Search for the cell housing the specified text and yield its (x, y) center coordinate. 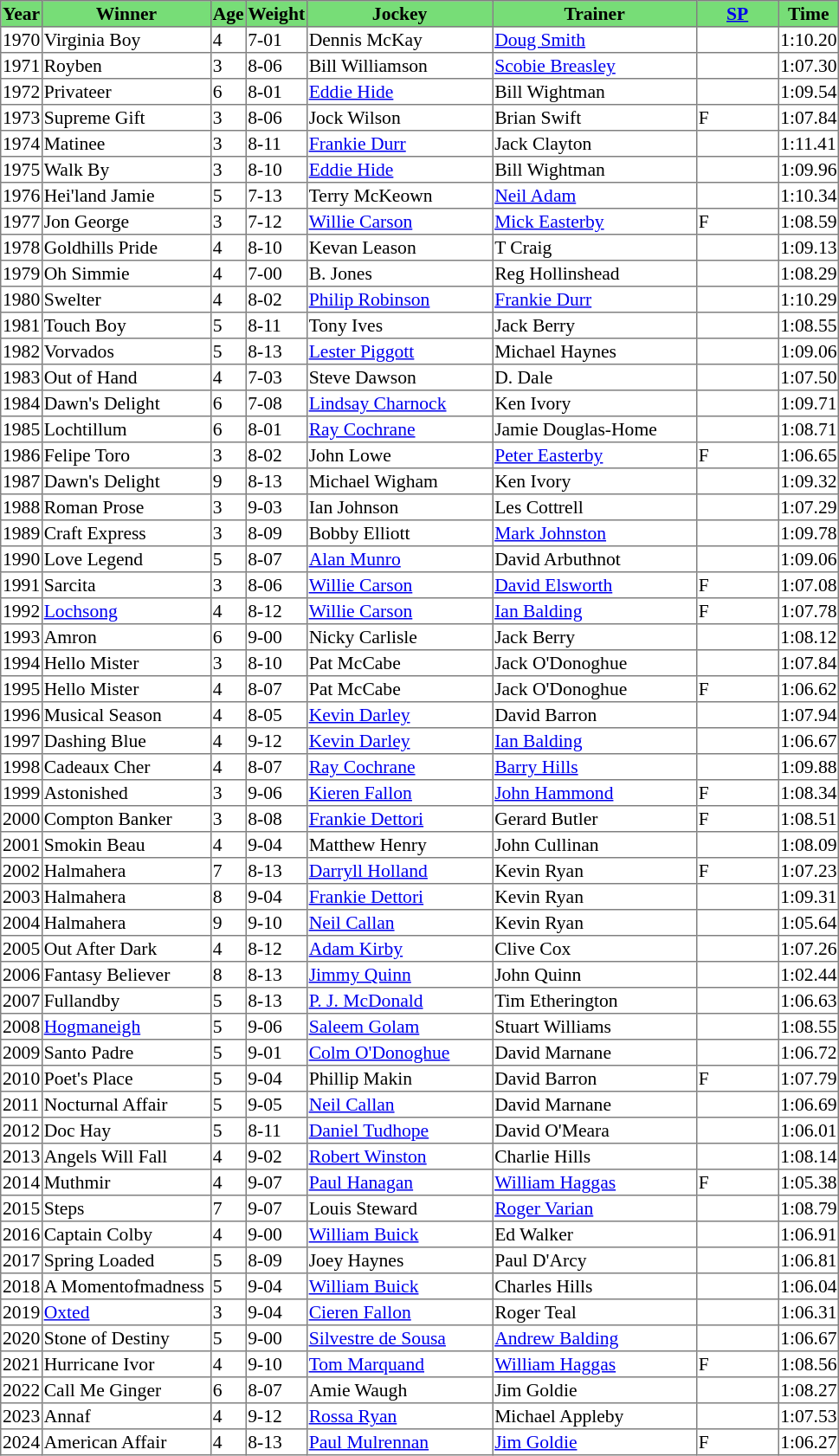
Bobby Elliott (399, 533)
1:06.81 (809, 1260)
1997 (22, 741)
Matinee (126, 144)
2001 (22, 845)
1987 (22, 481)
1:07.08 (809, 585)
Jockey (399, 14)
Touch Boy (126, 325)
8-05 (276, 715)
7-03 (276, 377)
1:10.20 (809, 40)
B. Jones (399, 274)
Peter Easterby (595, 455)
Robert Winston (399, 1156)
1992 (22, 611)
Trainer (595, 14)
Stone of Destiny (126, 1338)
Amron (126, 637)
1:09.71 (809, 403)
Santo Padre (126, 1053)
Compton Banker (126, 819)
8-08 (276, 819)
Paul Hanagan (399, 1182)
Poet's Place (126, 1079)
1:07.78 (809, 611)
Charlie Hills (595, 1156)
1:05.64 (809, 923)
Out After Dark (126, 949)
2015 (22, 1208)
Doug Smith (595, 40)
Astonished (126, 793)
Craft Express (126, 533)
1:06.69 (809, 1105)
1:06.65 (809, 455)
Lindsay Charnock (399, 403)
7-01 (276, 40)
Rossa Ryan (399, 1416)
2010 (22, 1079)
John Quinn (595, 975)
Sarcita (126, 585)
1:08.29 (809, 274)
Captain Colby (126, 1234)
1:08.14 (809, 1156)
2012 (22, 1131)
1:08.56 (809, 1364)
7-12 (276, 222)
2018 (22, 1286)
Kieren Fallon (399, 793)
Lochtillum (126, 429)
Musical Season (126, 715)
Bill Williamson (399, 66)
John Cullinan (595, 845)
Les Cottrell (595, 507)
1998 (22, 767)
Stuart Williams (595, 1027)
Matthew Henry (399, 845)
Spring Loaded (126, 1260)
Phillip Makin (399, 1079)
1:08.79 (809, 1208)
1984 (22, 403)
Neil Adam (595, 196)
1:06.01 (809, 1131)
Andrew Balding (595, 1338)
Silvestre de Sousa (399, 1338)
2011 (22, 1105)
Amie Waugh (399, 1390)
2016 (22, 1234)
Annaf (126, 1416)
2003 (22, 897)
Oxted (126, 1312)
Goldhills Pride (126, 248)
Nocturnal Affair (126, 1105)
2008 (22, 1027)
1:07.53 (809, 1416)
Paul D'Arcy (595, 1260)
1:07.30 (809, 66)
1:07.79 (809, 1079)
Brian Swift (595, 118)
Smokin Beau (126, 845)
1:08.71 (809, 429)
American Affair (126, 1442)
1985 (22, 429)
D. Dale (595, 377)
2014 (22, 1182)
1:06.04 (809, 1286)
Steve Dawson (399, 377)
1:07.94 (809, 715)
1:09.54 (809, 92)
1:08.51 (809, 819)
Vorvados (126, 351)
Philip Robinson (399, 300)
Royben (126, 66)
1970 (22, 40)
SP (737, 14)
1988 (22, 507)
1994 (22, 663)
John Lowe (399, 455)
Colm O'Donoghue (399, 1053)
John Hammond (595, 793)
Call Me Ginger (126, 1390)
Clive Cox (595, 949)
Jock Wilson (399, 118)
Lochsong (126, 611)
1982 (22, 351)
Hogmaneigh (126, 1027)
1:06.72 (809, 1053)
2006 (22, 975)
1:10.29 (809, 300)
2020 (22, 1338)
A Momentofmadness (126, 1286)
2019 (22, 1312)
1:07.50 (809, 377)
Oh Simmie (126, 274)
Saleem Golam (399, 1027)
Year (22, 14)
1:06.91 (809, 1234)
1:06.31 (809, 1312)
Cadeaux Cher (126, 767)
Roman Prose (126, 507)
2022 (22, 1390)
Hurricane Ivor (126, 1364)
1972 (22, 92)
Paul Mulrennan (399, 1442)
2013 (22, 1156)
Fullandby (126, 1001)
1:08.27 (809, 1390)
David O'Meara (595, 1131)
1981 (22, 325)
1995 (22, 689)
9-01 (276, 1053)
1:09.32 (809, 481)
1:09.31 (809, 897)
Michael Appleby (595, 1416)
1:08.09 (809, 845)
9-03 (276, 507)
1:09.78 (809, 533)
1:05.38 (809, 1182)
1975 (22, 170)
Dashing Blue (126, 741)
7-13 (276, 196)
1983 (22, 377)
1:07.26 (809, 949)
Steps (126, 1208)
1999 (22, 793)
1991 (22, 585)
1971 (22, 66)
1:11.41 (809, 144)
1993 (22, 637)
7-08 (276, 403)
Alan Munro (399, 559)
2005 (22, 949)
9-05 (276, 1105)
7-00 (276, 274)
1:09.88 (809, 767)
1:08.12 (809, 637)
Louis Steward (399, 1208)
Barry Hills (595, 767)
Joey Haynes (399, 1260)
2002 (22, 871)
1989 (22, 533)
Jimmy Quinn (399, 975)
Fantasy Believer (126, 975)
2004 (22, 923)
1978 (22, 248)
Tom Marquand (399, 1364)
1979 (22, 274)
Reg Hollinshead (595, 274)
2024 (22, 1442)
1:06.27 (809, 1442)
Roger Teal (595, 1312)
Scobie Breasley (595, 66)
1:07.23 (809, 871)
Swelter (126, 300)
Ed Walker (595, 1234)
1996 (22, 715)
1990 (22, 559)
Roger Varian (595, 1208)
Tim Etherington (595, 1001)
1:06.62 (809, 689)
Supreme Gift (126, 118)
1:06.63 (809, 1001)
David Elsworth (595, 585)
2023 (22, 1416)
2000 (22, 819)
Michael Wigham (399, 481)
Hei'land Jamie (126, 196)
Daniel Tudhope (399, 1131)
1976 (22, 196)
Nicky Carlisle (399, 637)
2021 (22, 1364)
Mark Johnston (595, 533)
Lester Piggott (399, 351)
1974 (22, 144)
Jon George (126, 222)
Love Legend (126, 559)
Michael Haynes (595, 351)
1986 (22, 455)
Cieren Fallon (399, 1312)
Time (809, 14)
9-02 (276, 1156)
1973 (22, 118)
Virginia Boy (126, 40)
Gerard Butler (595, 819)
2017 (22, 1260)
Walk By (126, 170)
Weight (276, 14)
1:02.44 (809, 975)
Charles Hills (595, 1286)
1:08.34 (809, 793)
1:09.13 (809, 248)
2007 (22, 1001)
Muthmir (126, 1182)
David Arbuthnot (595, 559)
Kevan Leason (399, 248)
Jamie Douglas-Home (595, 429)
1:07.29 (809, 507)
2009 (22, 1053)
1980 (22, 300)
Jack Clayton (595, 144)
Felipe Toro (126, 455)
P. J. McDonald (399, 1001)
Mick Easterby (595, 222)
T Craig (595, 248)
Privateer (126, 92)
Age (228, 14)
Adam Kirby (399, 949)
1:08.59 (809, 222)
Out of Hand (126, 377)
Ian Johnson (399, 507)
Doc Hay (126, 1131)
Darryll Holland (399, 871)
1977 (22, 222)
Dennis McKay (399, 40)
Terry McKeown (399, 196)
1:09.96 (809, 170)
Winner (126, 14)
1:10.34 (809, 196)
Tony Ives (399, 325)
Angels Will Fall (126, 1156)
